Provide the [X, Y] coordinate of the cell's center where the given text is located.  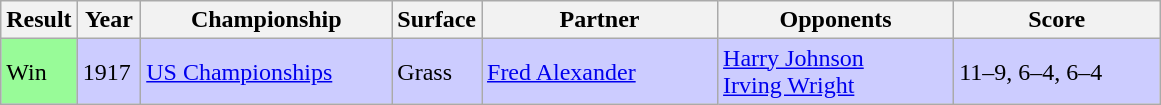
Opponents [836, 20]
1917 [109, 72]
Result [39, 20]
Win [39, 72]
11–9, 6–4, 6–4 [1057, 72]
US Championships [266, 72]
Fred Alexander [600, 72]
Harry Johnson Irving Wright [836, 72]
Partner [600, 20]
Surface [437, 20]
Championship [266, 20]
Grass [437, 72]
Score [1057, 20]
Year [109, 20]
